Detect which cell encompasses the target text, then output its (X, Y) center coordinate. 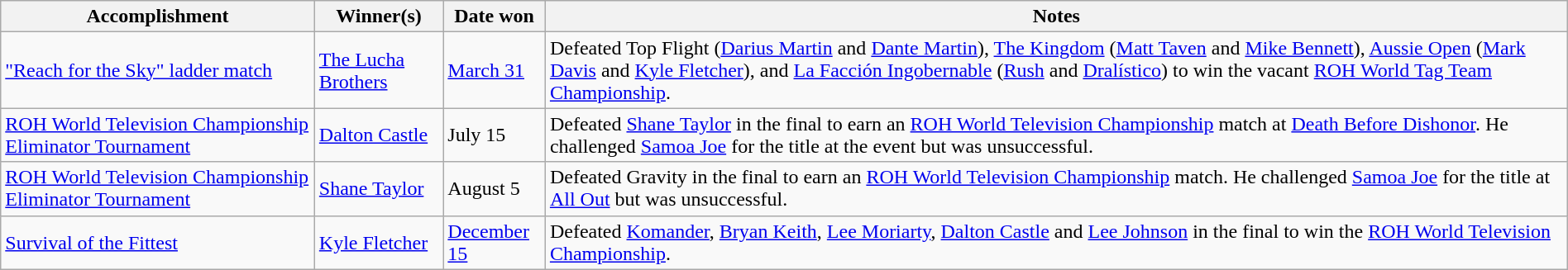
July 15 (495, 135)
Accomplishment (158, 17)
The Lucha Brothers (379, 70)
"Reach for the Sky" ladder match (158, 70)
Survival of the Fittest (158, 243)
Winner(s) (379, 17)
Defeated Komander, Bryan Keith, Lee Moriarty, Dalton Castle and Lee Johnson in the final to win the ROH World Television Championship. (1056, 243)
Shane Taylor (379, 188)
Dalton Castle (379, 135)
Notes (1056, 17)
August 5 (495, 188)
December 15 (495, 243)
March 31 (495, 70)
Date won (495, 17)
Kyle Fletcher (379, 243)
